Pinpoint the cell where the given text exists, returning its (x, y) midpoint coordinate. 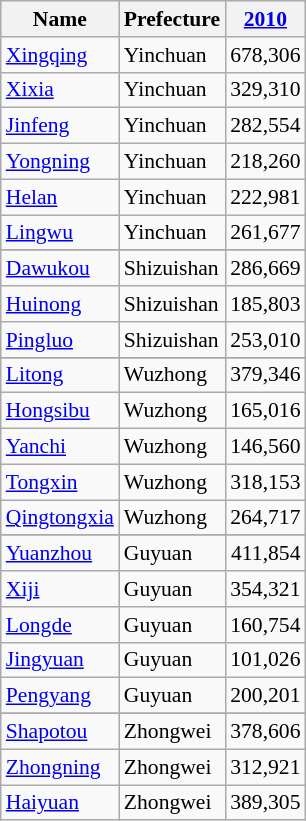
Prefecture (172, 19)
253,010 (265, 340)
286,669 (265, 269)
264,717 (265, 518)
101,026 (265, 660)
Xingqing (60, 55)
282,554 (265, 126)
Hongsibu (60, 411)
Pingluo (60, 340)
Haiyuan (60, 803)
Zhongning (60, 767)
Longde (60, 625)
Litong (60, 375)
185,803 (265, 304)
Xixia (60, 90)
Yuanzhou (60, 554)
146,560 (265, 447)
Qingtongxia (60, 518)
Jinfeng (60, 126)
160,754 (265, 625)
Tongxin (60, 482)
Jingyuan (60, 660)
312,921 (265, 767)
Name (60, 19)
165,016 (265, 411)
379,346 (265, 375)
329,310 (265, 90)
Pengyang (60, 696)
389,305 (265, 803)
678,306 (265, 55)
378,606 (265, 732)
318,153 (265, 482)
Shapotou (60, 732)
Yanchi (60, 447)
Lingwu (60, 233)
200,201 (265, 696)
222,981 (265, 197)
Huinong (60, 304)
261,677 (265, 233)
2010 (265, 19)
354,321 (265, 589)
218,260 (265, 162)
411,854 (265, 554)
Helan (60, 197)
Xiji (60, 589)
Dawukou (60, 269)
Yongning (60, 162)
